For the text-containing cell, return its midpoint in (X, Y) coordinate format. 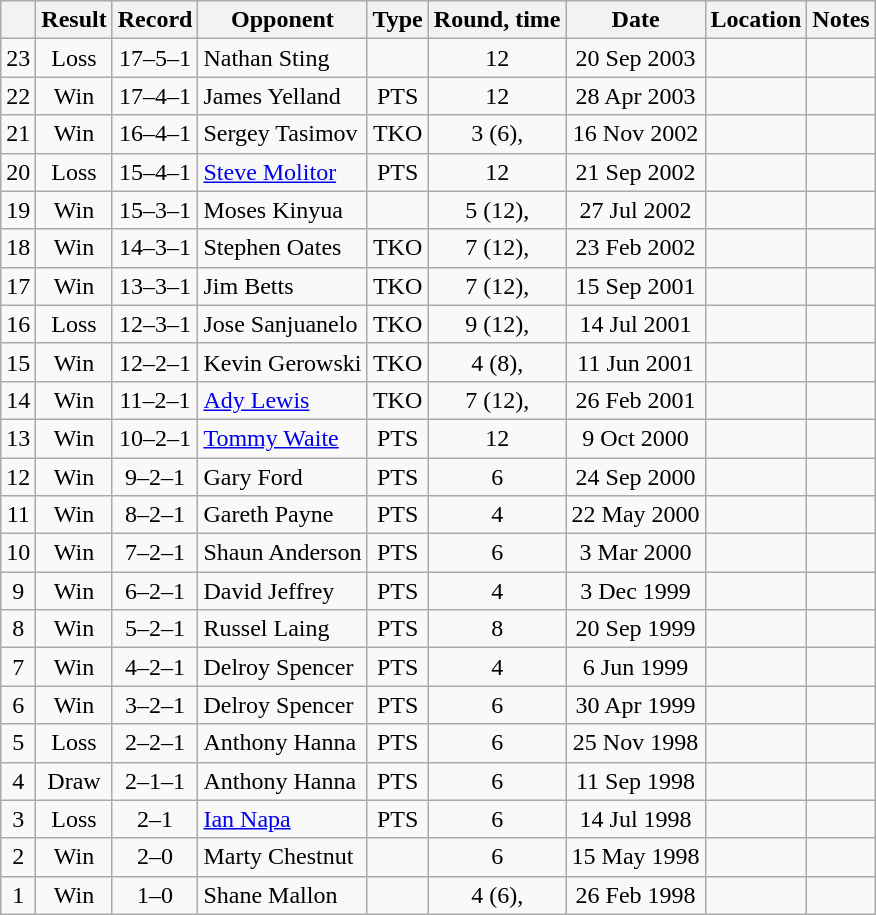
3 Mar 2000 (636, 553)
James Yelland (282, 96)
10 (18, 553)
3–2–1 (155, 705)
13 (18, 438)
9 Oct 2000 (636, 438)
16–4–1 (155, 134)
4–2–1 (155, 667)
9 (18, 591)
27 Jul 2002 (636, 210)
16 (18, 324)
6–2–1 (155, 591)
Draw (74, 781)
15–3–1 (155, 210)
14 Jul 2001 (636, 324)
5 (12), (497, 210)
Moses Kinyua (282, 210)
Notes (841, 20)
12–3–1 (155, 324)
5 (18, 743)
Opponent (282, 20)
Russel Laing (282, 629)
Shaun Anderson (282, 553)
Type (398, 20)
20 Sep 2003 (636, 58)
Location (756, 20)
Stephen Oates (282, 248)
4 (6), (497, 895)
Jim Betts (282, 286)
2–2–1 (155, 743)
15 Sep 2001 (636, 286)
1 (18, 895)
16 Nov 2002 (636, 134)
David Jeffrey (282, 591)
Ian Napa (282, 819)
18 (18, 248)
11–2–1 (155, 400)
3 (18, 819)
Shane Mallon (282, 895)
Kevin Gerowski (282, 362)
Gareth Payne (282, 515)
11 (18, 515)
Jose Sanjuanelo (282, 324)
7–2–1 (155, 553)
Marty Chestnut (282, 857)
14–3–1 (155, 248)
23 Feb 2002 (636, 248)
17–5–1 (155, 58)
Steve Molitor (282, 172)
Gary Ford (282, 477)
Sergey Tasimov (282, 134)
15 (18, 362)
2 (18, 857)
2–0 (155, 857)
Tommy Waite (282, 438)
20 (18, 172)
22 (18, 96)
8–2–1 (155, 515)
11 Sep 1998 (636, 781)
2–1–1 (155, 781)
14 Jul 1998 (636, 819)
21 Sep 2002 (636, 172)
2–1 (155, 819)
25 Nov 1998 (636, 743)
14 (18, 400)
12–2–1 (155, 362)
6 Jun 1999 (636, 667)
19 (18, 210)
22 May 2000 (636, 515)
30 Apr 1999 (636, 705)
Round, time (497, 20)
23 (18, 58)
9–2–1 (155, 477)
7 (18, 667)
28 Apr 2003 (636, 96)
26 Feb 2001 (636, 400)
20 Sep 1999 (636, 629)
11 Jun 2001 (636, 362)
9 (12), (497, 324)
5–2–1 (155, 629)
17–4–1 (155, 96)
15 May 1998 (636, 857)
Date (636, 20)
Result (74, 20)
Ady Lewis (282, 400)
4 (8), (497, 362)
Nathan Sting (282, 58)
21 (18, 134)
3 Dec 1999 (636, 591)
26 Feb 1998 (636, 895)
10–2–1 (155, 438)
15–4–1 (155, 172)
24 Sep 2000 (636, 477)
17 (18, 286)
3 (6), (497, 134)
1–0 (155, 895)
Record (155, 20)
13–3–1 (155, 286)
